Return [x, y] of the center of cell containing provided text 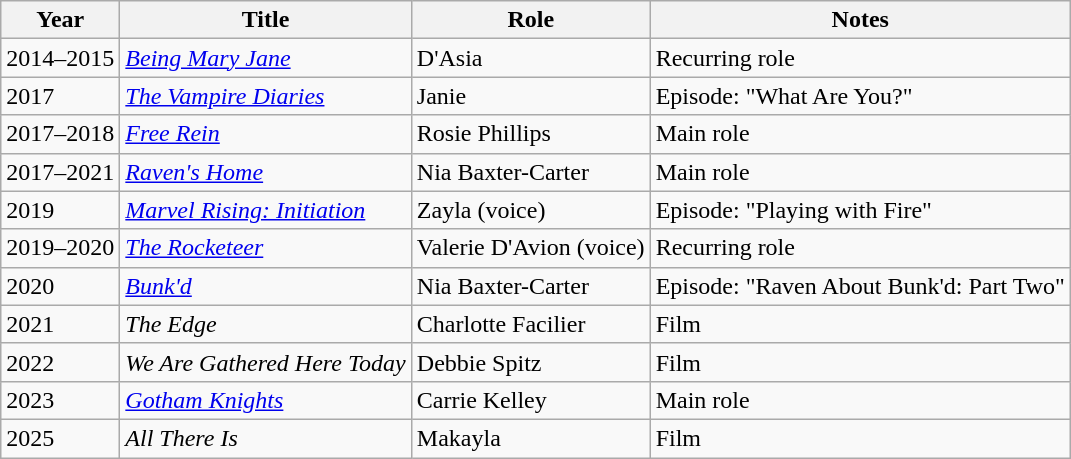
Marvel Rising: Initiation [266, 210]
Role [530, 20]
Year [60, 20]
Notes [860, 20]
2014–2015 [60, 58]
Bunk'd [266, 286]
2017–2021 [60, 172]
2025 [60, 438]
The Rocketeer [266, 248]
Zayla (voice) [530, 210]
Valerie D'Avion (voice) [530, 248]
D'Asia [530, 58]
Being Mary Jane [266, 58]
Carrie Kelley [530, 400]
2019 [60, 210]
2017 [60, 96]
Episode: "Playing with Fire" [860, 210]
Janie [530, 96]
2019–2020 [60, 248]
Charlotte Facilier [530, 324]
2021 [60, 324]
2022 [60, 362]
Episode: "Raven About Bunk'd: Part Two" [860, 286]
Free Rein [266, 134]
Makayla [530, 438]
All There Is [266, 438]
2023 [60, 400]
Rosie Phillips [530, 134]
Title [266, 20]
Raven's Home [266, 172]
Gotham Knights [266, 400]
The Edge [266, 324]
Debbie Spitz [530, 362]
Episode: "What Are You?" [860, 96]
We Are Gathered Here Today [266, 362]
2020 [60, 286]
The Vampire Diaries [266, 96]
2017–2018 [60, 134]
